Locate the cell with the specified text and output its [X, Y] center coordinate. 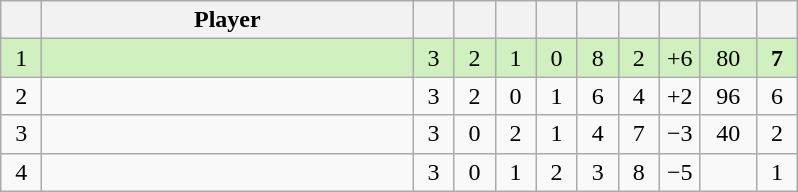
Player [228, 20]
−5 [680, 172]
+2 [680, 96]
−3 [680, 134]
80 [728, 58]
96 [728, 96]
40 [728, 134]
+6 [680, 58]
